Detect which cell encompasses the target text, then output its [X, Y] center coordinate. 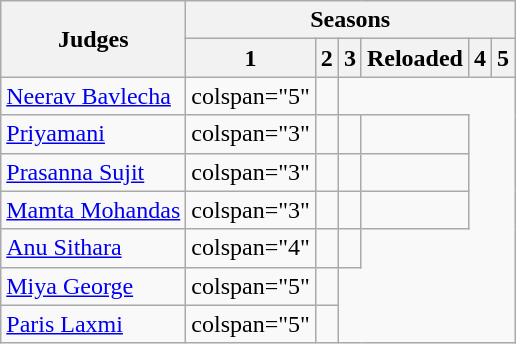
Priyamani [94, 134]
Seasons [350, 20]
Miya George [94, 286]
1 [251, 58]
Anu Sithara [94, 248]
3 [350, 58]
Judges [94, 39]
Mamta Mohandas [94, 210]
Reloaded [414, 58]
Prasanna Sujit [94, 172]
Neerav Bavlecha [94, 96]
Paris Laxmi [94, 324]
2 [326, 58]
4 [480, 58]
5 [504, 58]
colspan="4" [251, 248]
